Scan for the cell matching the given text and deliver its [x, y] coordinate at center. 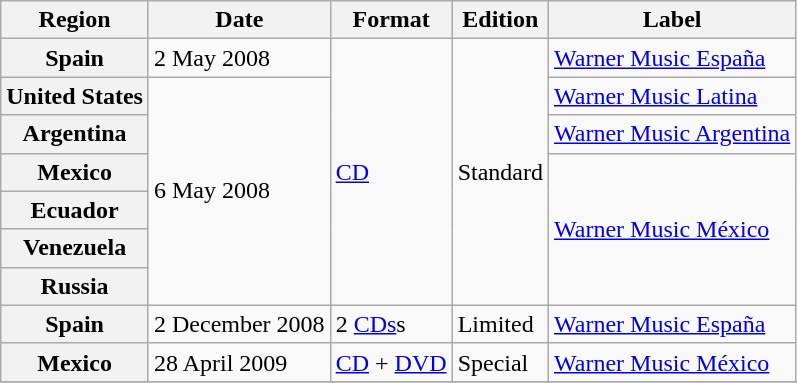
Edition [500, 20]
Format [391, 20]
Standard [500, 172]
Special [500, 362]
Date [239, 20]
Russia [75, 286]
Argentina [75, 134]
2 CDss [391, 324]
Warner Music Latina [672, 96]
28 April 2009 [239, 362]
United States [75, 96]
Venezuela [75, 248]
Warner Music Argentina [672, 134]
Region [75, 20]
2 May 2008 [239, 58]
CD [391, 172]
CD + DVD [391, 362]
6 May 2008 [239, 191]
Label [672, 20]
Limited [500, 324]
Ecuador [75, 210]
2 December 2008 [239, 324]
